Scan for the cell matching the given text and deliver its (X, Y) coordinate at center. 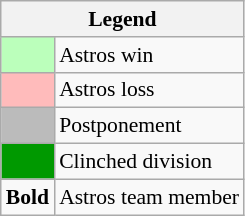
Postponement (149, 126)
Bold (28, 197)
Astros loss (149, 90)
Astros win (149, 55)
Clinched division (149, 162)
Astros team member (149, 197)
Legend (122, 19)
